Pinpoint the cell where the given text exists, returning its [X, Y] midpoint coordinate. 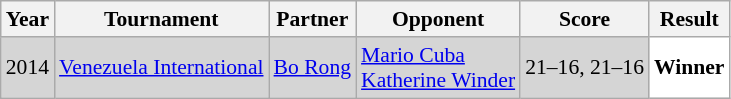
Year [28, 19]
Tournament [161, 19]
Venezuela International [161, 68]
Opponent [438, 19]
Mario Cuba Katherine Winder [438, 68]
Partner [312, 19]
Result [690, 19]
21–16, 21–16 [584, 68]
2014 [28, 68]
Score [584, 19]
Bo Rong [312, 68]
Winner [690, 68]
